Extract the (X, Y) coordinate from the center of the cell holding the provided text.  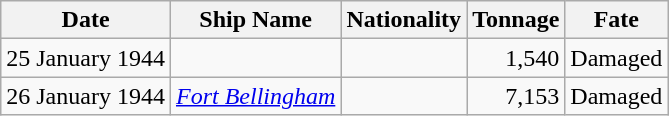
26 January 1944 (86, 96)
Fort Bellingham (255, 96)
1,540 (516, 58)
Ship Name (255, 20)
25 January 1944 (86, 58)
Date (86, 20)
Nationality (404, 20)
Tonnage (516, 20)
7,153 (516, 96)
Fate (616, 20)
